Identify which cell holds the provided text, then report its [x, y] central coordinate. 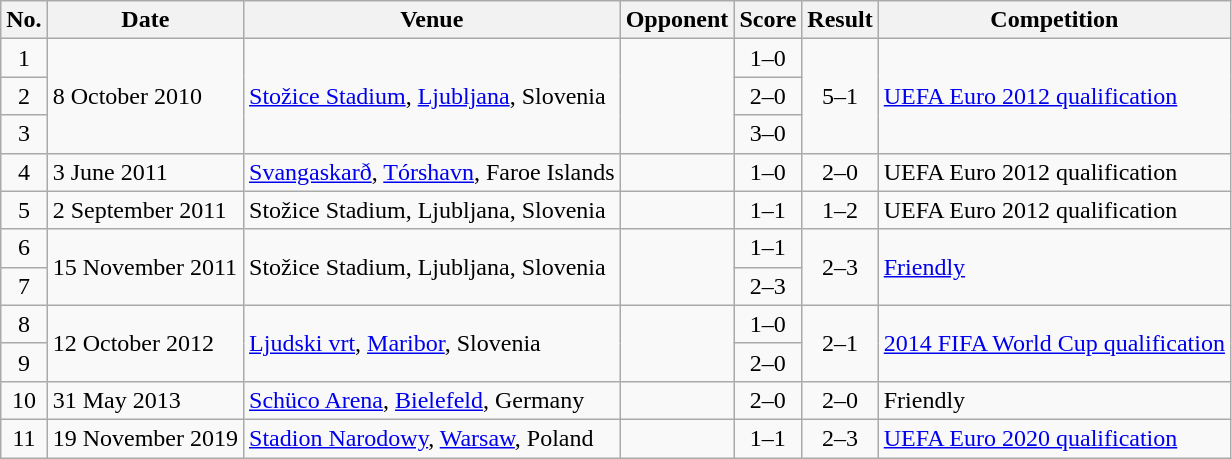
2014 FIFA World Cup qualification [1054, 343]
4 [24, 172]
8 October 2010 [145, 96]
Result [840, 20]
2–1 [840, 343]
8 [24, 324]
UEFA Euro 2020 qualification [1054, 438]
1–2 [840, 210]
3–0 [768, 134]
Svangaskarð, Tórshavn, Faroe Islands [432, 172]
5 [24, 210]
Ljudski vrt, Maribor, Slovenia [432, 343]
Competition [1054, 20]
Date [145, 20]
3 [24, 134]
15 November 2011 [145, 267]
Schüco Arena, Bielefeld, Germany [432, 400]
2 [24, 96]
2 September 2011 [145, 210]
7 [24, 286]
5–1 [840, 96]
3 June 2011 [145, 172]
Venue [432, 20]
1 [24, 58]
10 [24, 400]
9 [24, 362]
6 [24, 248]
31 May 2013 [145, 400]
Score [768, 20]
19 November 2019 [145, 438]
11 [24, 438]
No. [24, 20]
12 October 2012 [145, 343]
Stadion Narodowy, Warsaw, Poland [432, 438]
Opponent [677, 20]
